Find where the given text appears and provide that cell's center as [x, y] coordinate. 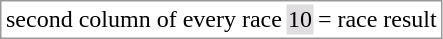
= race result [377, 19]
second column of every race [144, 19]
10 [300, 19]
